Return the (X, Y) coordinate for the center point of the cell that contains the specified text.  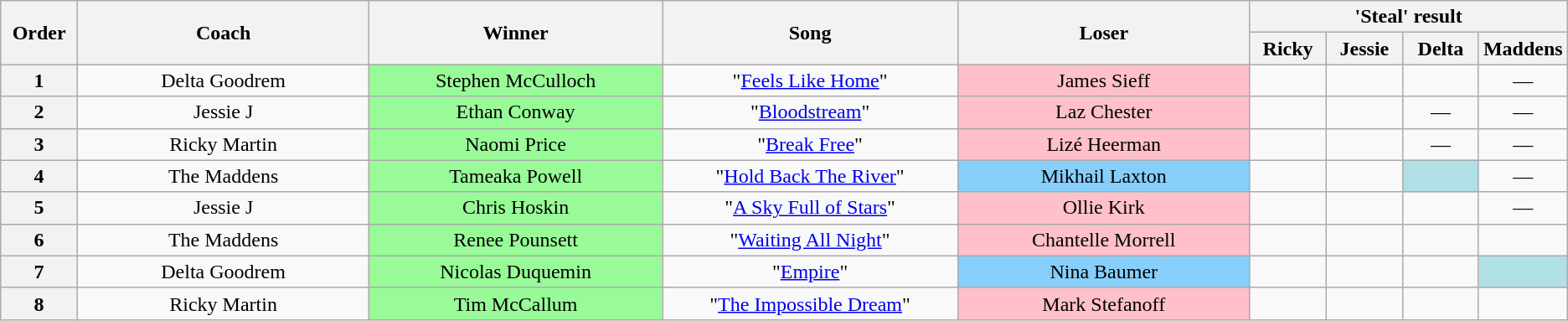
"Bloodstream" (811, 112)
"Waiting All Night" (811, 240)
Loser (1104, 33)
"Empire" (811, 272)
Maddens (1523, 49)
Ricky (1288, 49)
7 (39, 272)
Laz Chester (1104, 112)
Jessie (1364, 49)
Stephen McCulloch (516, 80)
Tim McCallum (516, 303)
'Steal' result (1409, 17)
Order (39, 33)
"The Impossible Dream" (811, 303)
3 (39, 144)
6 (39, 240)
Delta (1441, 49)
"Break Free" (811, 144)
Ethan Conway (516, 112)
8 (39, 303)
Coach (224, 33)
Nina Baumer (1104, 272)
"Feels Like Home" (811, 80)
Chris Hoskin (516, 208)
Tameaka Powell (516, 176)
Song (811, 33)
4 (39, 176)
Ollie Kirk (1104, 208)
Winner (516, 33)
1 (39, 80)
Nicolas Duquemin (516, 272)
"A Sky Full of Stars" (811, 208)
Mark Stefanoff (1104, 303)
2 (39, 112)
James Sieff (1104, 80)
Mikhail Laxton (1104, 176)
Naomi Price (516, 144)
5 (39, 208)
Lizé Heerman (1104, 144)
"Hold Back The River" (811, 176)
Chantelle Morrell (1104, 240)
Renee Pounsett (516, 240)
